Detect which cell encompasses the target text, then output its (X, Y) center coordinate. 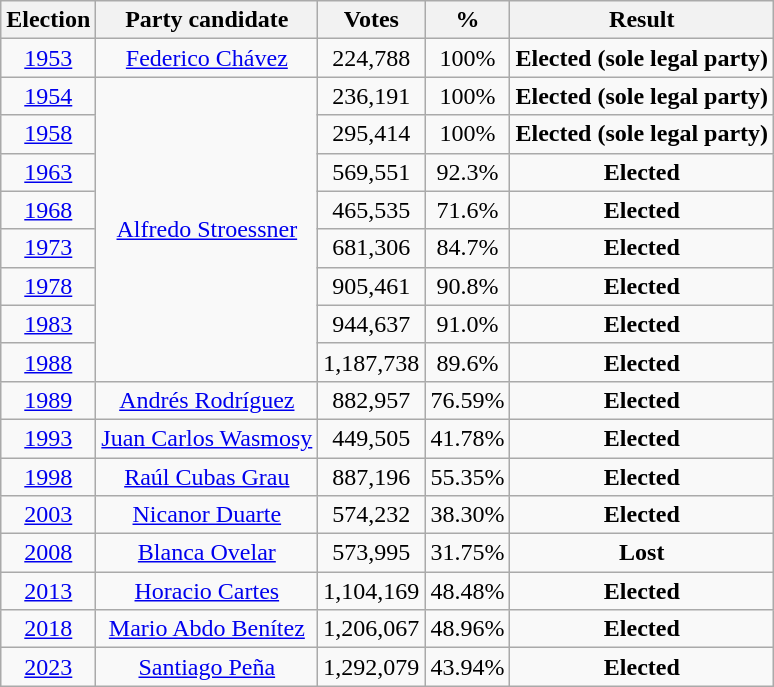
Votes (372, 20)
Juan Carlos Wasmosy (207, 438)
295,414 (372, 134)
449,505 (372, 438)
1,206,067 (372, 629)
Santiago Peña (207, 667)
41.78% (468, 438)
Raúl Cubas Grau (207, 477)
1973 (48, 248)
Party candidate (207, 20)
1989 (48, 400)
1988 (48, 362)
1983 (48, 324)
1,187,738 (372, 362)
90.8% (468, 286)
2008 (48, 553)
1978 (48, 286)
Blanca Ovelar (207, 553)
573,995 (372, 553)
Lost (642, 553)
Andrés Rodríguez (207, 400)
48.96% (468, 629)
2013 (48, 591)
574,232 (372, 515)
1,292,079 (372, 667)
1953 (48, 58)
944,637 (372, 324)
1,104,169 (372, 591)
92.3% (468, 172)
2023 (48, 667)
76.59% (468, 400)
38.30% (468, 515)
Nicanor Duarte (207, 515)
Alfredo Stroessner (207, 229)
43.94% (468, 667)
84.7% (468, 248)
55.35% (468, 477)
887,196 (372, 477)
71.6% (468, 210)
465,535 (372, 210)
681,306 (372, 248)
224,788 (372, 58)
905,461 (372, 286)
569,551 (372, 172)
Result (642, 20)
89.6% (468, 362)
2018 (48, 629)
1958 (48, 134)
Election (48, 20)
882,957 (372, 400)
1998 (48, 477)
Federico Chávez (207, 58)
% (468, 20)
1993 (48, 438)
Mario Abdo Benítez (207, 629)
236,191 (372, 96)
48.48% (468, 591)
1954 (48, 96)
31.75% (468, 553)
2003 (48, 515)
Horacio Cartes (207, 591)
1963 (48, 172)
1968 (48, 210)
91.0% (468, 324)
